Extract the (x, y) coordinate from the center of the cell holding the provided text.  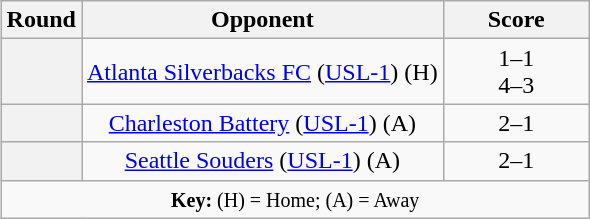
1–1 4–3 (516, 72)
Atlanta Silverbacks FC (USL-1) (H) (263, 72)
Opponent (263, 20)
Charleston Battery (USL-1) (A) (263, 123)
Key: (H) = Home; (A) = Away (295, 199)
Seattle Souders (USL-1) (A) (263, 161)
Score (516, 20)
Round (41, 20)
